Search for the cell housing the specified text and yield its (x, y) center coordinate. 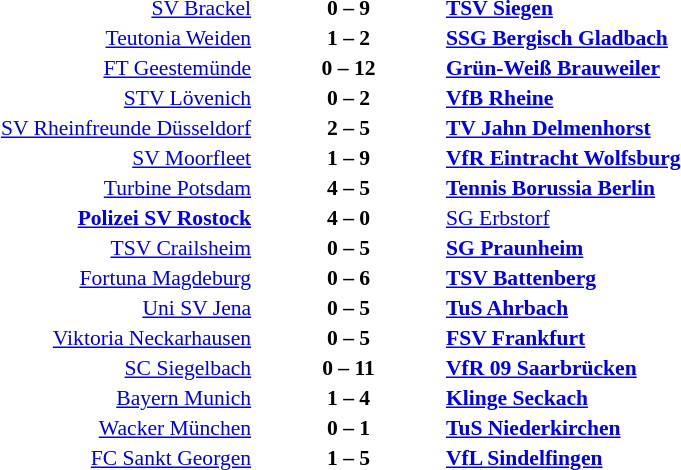
0 – 1 (348, 428)
1 – 2 (348, 38)
4 – 5 (348, 188)
1 – 4 (348, 398)
2 – 5 (348, 128)
0 – 12 (348, 68)
1 – 9 (348, 158)
0 – 2 (348, 98)
0 – 11 (348, 368)
4 – 0 (348, 218)
0 – 6 (348, 278)
